Extract the [X, Y] coordinate from the center of the cell holding the provided text.  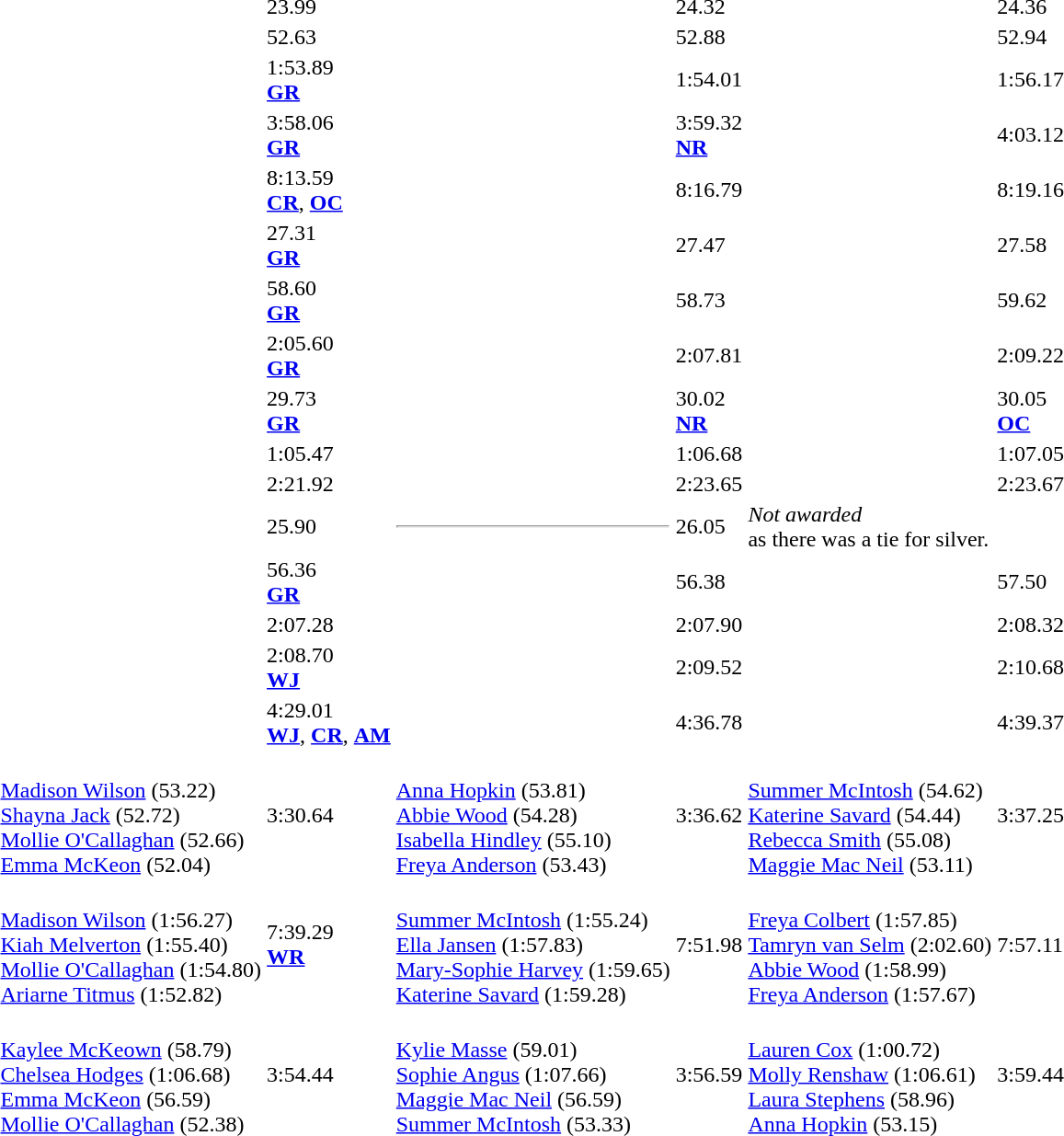
4:29.01WJ, CR, AM [329, 723]
27.31GR [329, 245]
Anna Hopkin (53.81)Abbie Wood (54.28)Isabella Hindley (55.10)Freya Anderson (53.43) [533, 815]
29.73GR [329, 410]
8:16.79 [709, 189]
2:08.70WJ [329, 668]
2:21.92 [329, 484]
Freya Colbert (1:57.85)Tamryn van Selm (2:02.60)Abbie Wood (1:58.99)Freya Anderson (1:57.67) [870, 945]
27.47 [709, 245]
7:51.98 [709, 945]
3:59.32NR [709, 134]
58.73 [709, 300]
Summer McIntosh (1:55.24) Ella Jansen (1:57.83)Mary-Sophie Harvey (1:59.65)Katerine Savard (1:59.28) [533, 945]
58.60GR [329, 300]
4:36.78 [709, 723]
2:23.65 [709, 484]
52.63 [329, 37]
2:07.90 [709, 625]
1:54.01 [709, 79]
1:06.68 [709, 453]
8:13.59CR, OC [329, 189]
3:30.64 [329, 815]
30.02NR [709, 410]
Summer McIntosh (54.62) Katerine Savard (54.44)Rebecca Smith (55.08)Maggie Mac Neil (53.11) [870, 815]
25.90 [329, 526]
3:36.62 [709, 815]
7:39.29 WR [329, 945]
2:09.52 [709, 668]
2:07.28 [329, 625]
52.88 [709, 37]
2:07.81 [709, 355]
1:05.47 [329, 453]
56.36GR [329, 581]
3:58.06GR [329, 134]
1:53.89GR [329, 79]
56.38 [709, 581]
2:05.60GR [329, 355]
26.05 [709, 526]
